Find where the given text appears and provide that cell's center as (x, y) coordinate. 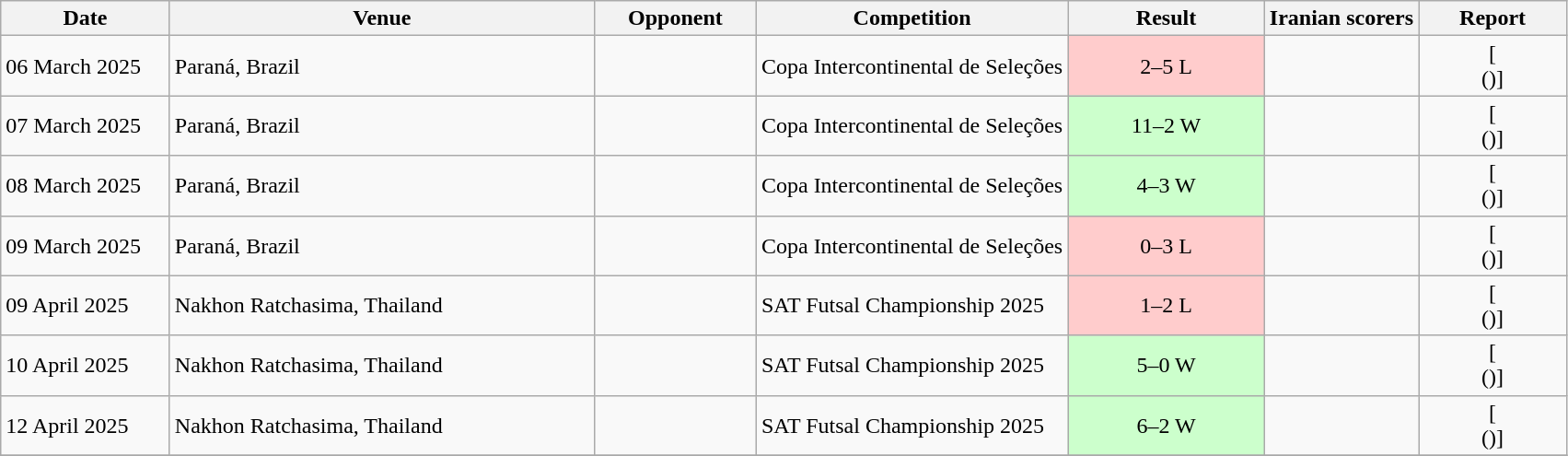
1–2 L (1167, 306)
Date (86, 18)
Iranian scorers (1341, 18)
09 April 2025 (86, 306)
5–0 W (1167, 365)
4–3 W (1167, 186)
Result (1167, 18)
0–3 L (1167, 245)
2–5 L (1167, 66)
07 March 2025 (86, 125)
Report (1493, 18)
12 April 2025 (86, 426)
11–2 W (1167, 125)
08 March 2025 (86, 186)
10 April 2025 (86, 365)
6–2 W (1167, 426)
Competition (912, 18)
Opponent (675, 18)
Venue (381, 18)
06 March 2025 (86, 66)
09 March 2025 (86, 245)
